For the text-containing cell, return its midpoint in (X, Y) coordinate format. 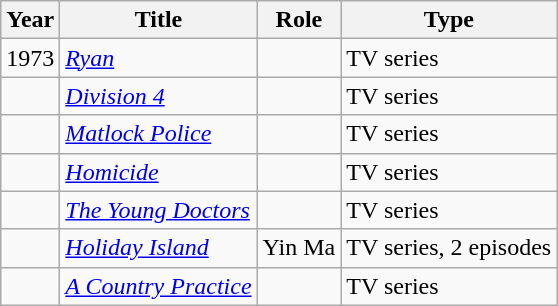
The Young Doctors (158, 210)
Ryan (158, 58)
Matlock Police (158, 134)
Yin Ma (299, 248)
Title (158, 20)
TV series, 2 episodes (449, 248)
Division 4 (158, 96)
1973 (30, 58)
Holiday Island (158, 248)
A Country Practice (158, 286)
Role (299, 20)
Type (449, 20)
Year (30, 20)
Homicide (158, 172)
